Output the (x, y) coordinate of the center of the cell containing the given text.  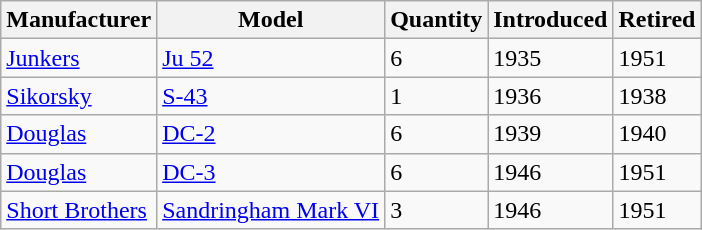
Short Brothers (79, 210)
Retired (657, 20)
Introduced (550, 20)
3 (436, 210)
Manufacturer (79, 20)
1 (436, 96)
Junkers (79, 58)
Ju 52 (271, 58)
1939 (550, 134)
1935 (550, 58)
Sandringham Mark VI (271, 210)
S-43 (271, 96)
1936 (550, 96)
1938 (657, 96)
Model (271, 20)
DC-2 (271, 134)
Sikorsky (79, 96)
DC-3 (271, 172)
Quantity (436, 20)
1940 (657, 134)
